Determine the [x, y] coordinate at the center of the cell enclosing the given text.  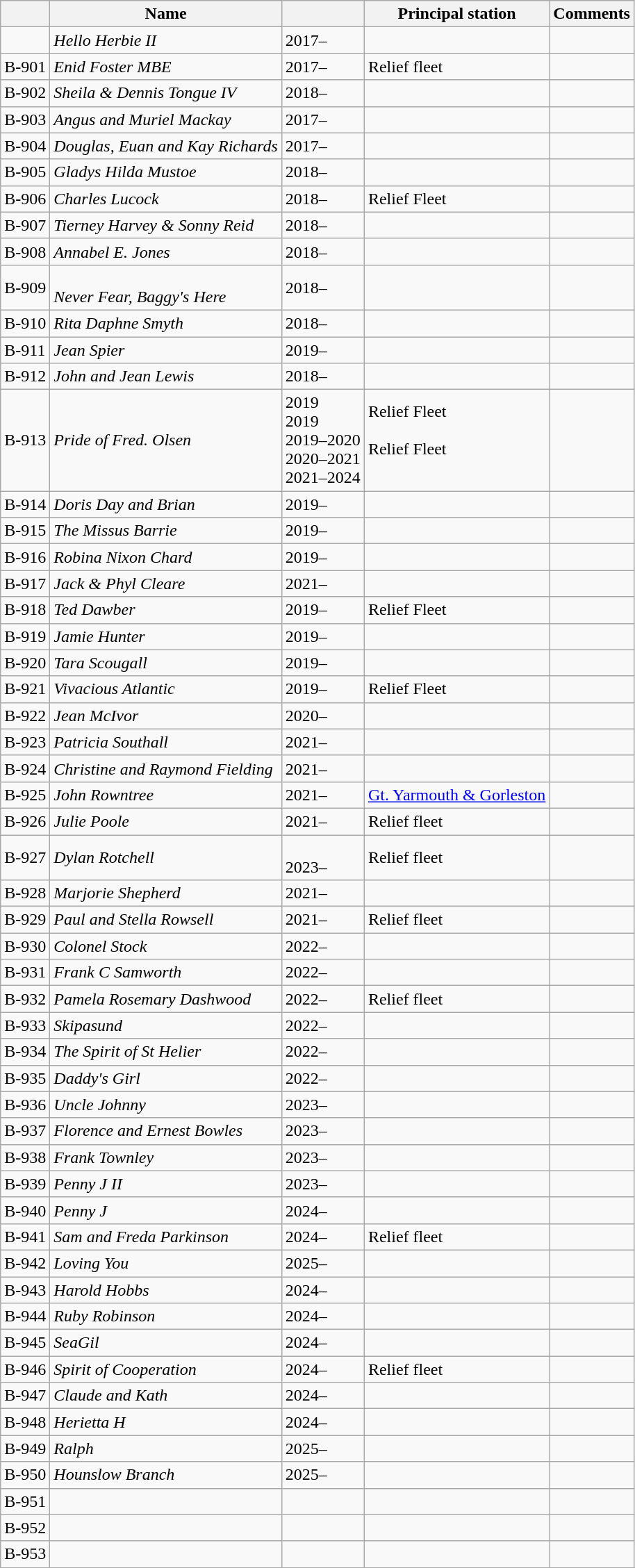
Sheila & Dennis Tongue IV [165, 93]
B-909 [25, 288]
B-927 [25, 857]
B-946 [25, 1369]
Douglas, Euan and Kay Richards [165, 146]
B-923 [25, 742]
B-935 [25, 1078]
B-934 [25, 1052]
Jean Spier [165, 349]
B-937 [25, 1131]
B-947 [25, 1396]
B-953 [25, 1554]
B-916 [25, 557]
Daddy's Girl [165, 1078]
Tierney Harvey & Sonny Reid [165, 225]
B-932 [25, 999]
B-917 [25, 584]
Jack & Phyl Cleare [165, 584]
Patricia Southall [165, 742]
B-906 [25, 199]
Paul and Stella Rowsell [165, 920]
B-919 [25, 636]
Colonel Stock [165, 946]
Enid Foster MBE [165, 67]
B-941 [25, 1237]
B-911 [25, 349]
Skipasund [165, 1025]
John Rowntree [165, 795]
B-933 [25, 1025]
Charles Lucock [165, 199]
B-914 [25, 504]
B-901 [25, 67]
Name [165, 14]
Hello Herbie II [165, 40]
B-904 [25, 146]
Relief FleetRelief Fleet [456, 440]
B-926 [25, 821]
B-940 [25, 1210]
B-922 [25, 716]
Pride of Fred. Olsen [165, 440]
Sam and Freda Parkinson [165, 1237]
B-939 [25, 1184]
The Spirit of St Helier [165, 1052]
B-943 [25, 1290]
B-913 [25, 440]
Herietta H [165, 1422]
B-938 [25, 1157]
Frank C Samworth [165, 973]
Harold Hobbs [165, 1290]
B-948 [25, 1422]
Rita Daphne Smyth [165, 323]
Angus and Muriel Mackay [165, 119]
B-944 [25, 1317]
Never Fear, Baggy's Here [165, 288]
B-951 [25, 1501]
B-903 [25, 119]
201920192019–20202020–20212021–2024 [322, 440]
Gladys Hilda Mustoe [165, 172]
B-942 [25, 1263]
B-924 [25, 768]
Comments [592, 14]
Frank Townley [165, 1157]
Ruby Robinson [165, 1317]
John and Jean Lewis [165, 377]
Annabel E. Jones [165, 251]
B-915 [25, 531]
B-925 [25, 795]
Marjorie Shepherd [165, 893]
B-910 [25, 323]
Gt. Yarmouth & Gorleston [456, 795]
The Missus Barrie [165, 531]
B-905 [25, 172]
Julie Poole [165, 821]
Christine and Raymond Fielding [165, 768]
Hounslow Branch [165, 1475]
Claude and Kath [165, 1396]
B-949 [25, 1449]
B-912 [25, 377]
B-918 [25, 610]
Uncle Johnny [165, 1105]
Loving You [165, 1263]
B-907 [25, 225]
B-950 [25, 1475]
Penny J [165, 1210]
2020– [322, 716]
B-921 [25, 689]
B-920 [25, 663]
Jamie Hunter [165, 636]
B-945 [25, 1343]
SeaGil [165, 1343]
Pamela Rosemary Dashwood [165, 999]
Jean McIvor [165, 716]
Principal station [456, 14]
Dylan Rotchell [165, 857]
Vivacious Atlantic [165, 689]
B-930 [25, 946]
B-931 [25, 973]
B-902 [25, 93]
Florence and Ernest Bowles [165, 1131]
B-936 [25, 1105]
B-928 [25, 893]
B-908 [25, 251]
Doris Day and Brian [165, 504]
Tara Scougall [165, 663]
Ralph [165, 1449]
Spirit of Cooperation [165, 1369]
B-929 [25, 920]
Ted Dawber [165, 610]
Penny J II [165, 1184]
Robina Nixon Chard [165, 557]
B-952 [25, 1528]
